Output the [X, Y] coordinate of the center of the cell containing the given text.  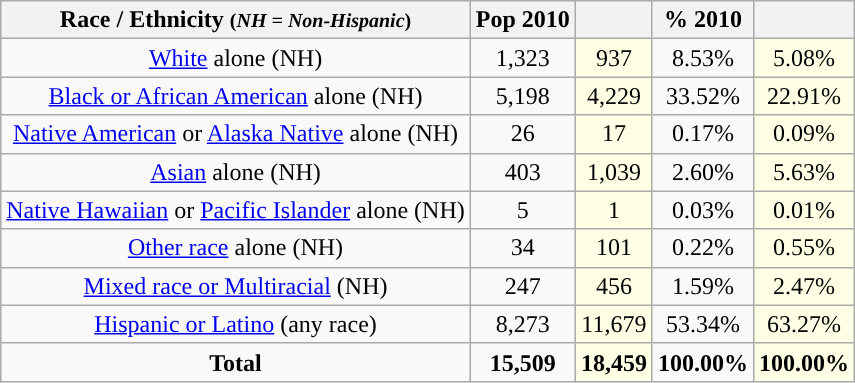
1,039 [614, 172]
White alone (NH) [236, 58]
53.34% [702, 324]
1,323 [522, 58]
5,198 [522, 96]
% 2010 [702, 20]
63.27% [804, 324]
Other race alone (NH) [236, 248]
Black or African American alone (NH) [236, 96]
0.09% [804, 134]
22.91% [804, 96]
8.53% [702, 58]
0.55% [804, 248]
937 [614, 58]
2.47% [804, 286]
0.01% [804, 210]
18,459 [614, 362]
33.52% [702, 96]
Total [236, 362]
26 [522, 134]
101 [614, 248]
0.22% [702, 248]
5 [522, 210]
456 [614, 286]
8,273 [522, 324]
Race / Ethnicity (NH = Non-Hispanic) [236, 20]
2.60% [702, 172]
11,679 [614, 324]
0.17% [702, 134]
Mixed race or Multiracial (NH) [236, 286]
1 [614, 210]
247 [522, 286]
5.08% [804, 58]
Native American or Alaska Native alone (NH) [236, 134]
1.59% [702, 286]
4,229 [614, 96]
0.03% [702, 210]
15,509 [522, 362]
Pop 2010 [522, 20]
5.63% [804, 172]
Hispanic or Latino (any race) [236, 324]
Native Hawaiian or Pacific Islander alone (NH) [236, 210]
34 [522, 248]
17 [614, 134]
Asian alone (NH) [236, 172]
403 [522, 172]
